Provide the [x, y] coordinate of the cell's center where the given text is located.  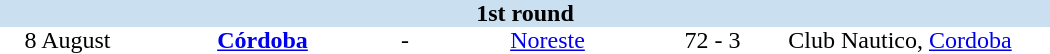
Córdoba [262, 40]
Club Nautico, Cordoba [900, 40]
Noreste [548, 40]
1st round [525, 14]
72 - 3 [712, 40]
- [405, 40]
8 August [68, 40]
